Return (X, Y) of the center of cell containing provided text 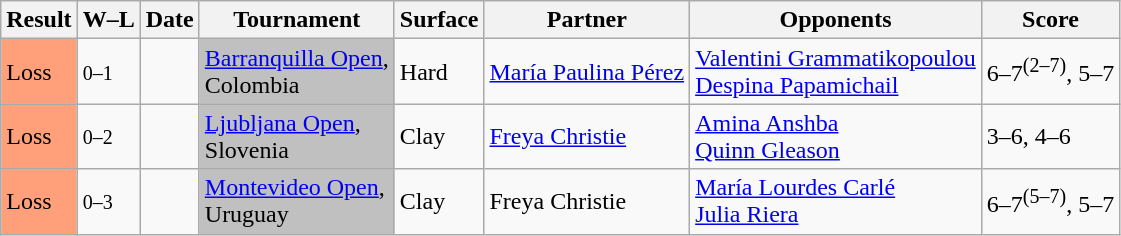
Date (170, 20)
6–7(5–7), 5–7 (1050, 202)
Valentini Grammatikopoulou Despina Papamichail (836, 72)
Surface (439, 20)
W–L (108, 20)
Score (1050, 20)
Ljubljana Open, Slovenia (296, 136)
Result (39, 20)
Hard (439, 72)
Amina Anshba Quinn Gleason (836, 136)
Barranquilla Open, Colombia (296, 72)
María Lourdes Carlé Julia Riera (836, 202)
0–3 (108, 202)
3–6, 4–6 (1050, 136)
Partner (587, 20)
0–2 (108, 136)
Tournament (296, 20)
Montevideo Open, Uruguay (296, 202)
Opponents (836, 20)
6–7(2–7), 5–7 (1050, 72)
María Paulina Pérez (587, 72)
0–1 (108, 72)
